Return [X, Y] of the center of cell containing provided text 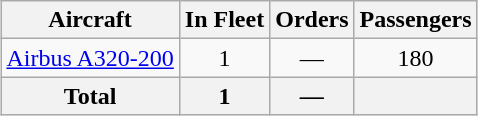
Orders [312, 20]
Airbus A320-200 [90, 58]
Total [90, 96]
Aircraft [90, 20]
180 [416, 58]
In Fleet [224, 20]
Passengers [416, 20]
